Output the (X, Y) coordinate of the center of the cell containing the given text.  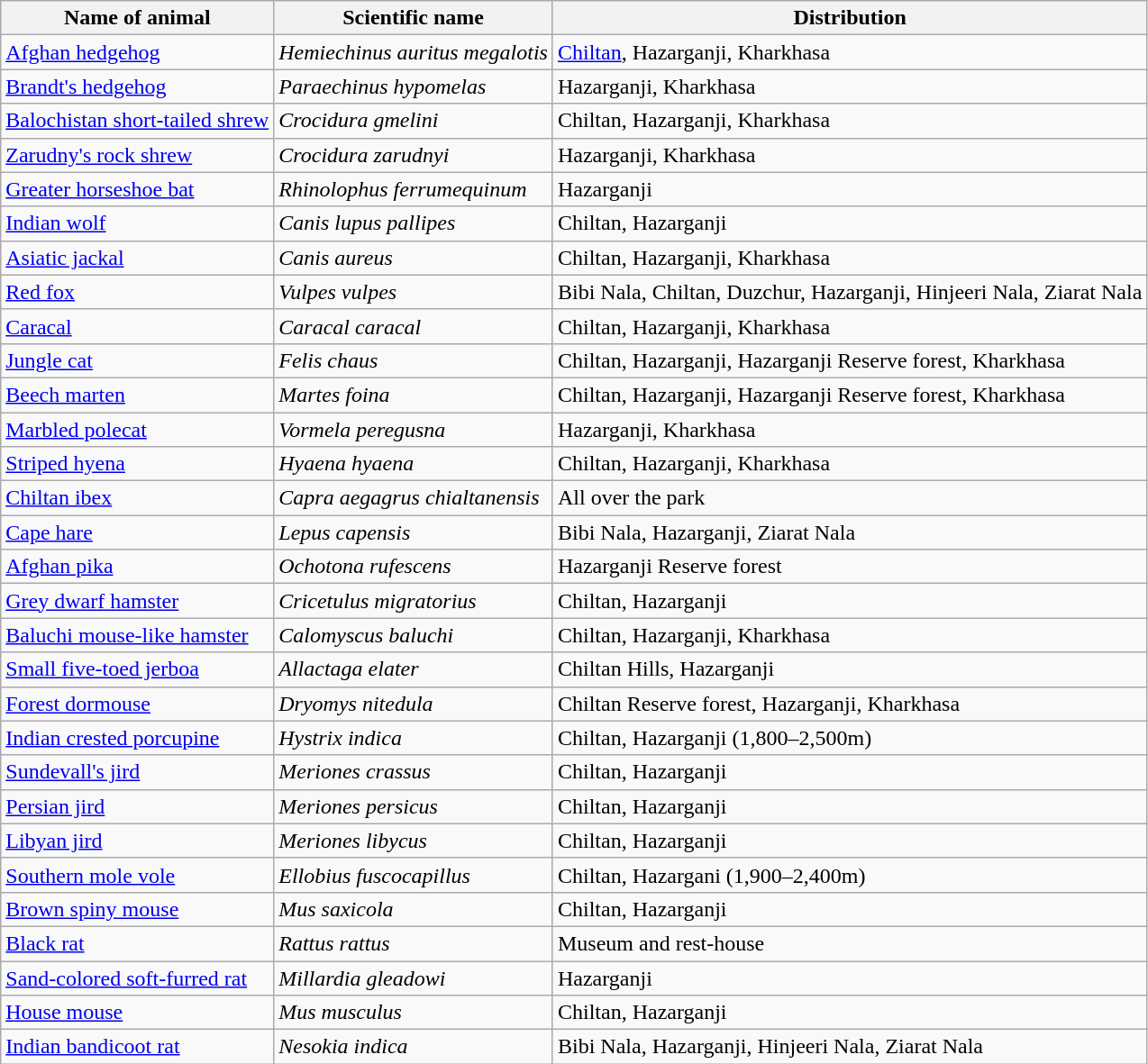
Meriones libycus (414, 841)
Caracal (137, 326)
House mouse (137, 1013)
Sand-colored soft-furred rat (137, 978)
Libyan jird (137, 841)
Distribution (849, 18)
Cape hare (137, 532)
Capra aegagrus chialtanensis (414, 498)
Canis aureus (414, 258)
Afghan hedgehog (137, 52)
Caracal caracal (414, 326)
Sundevall's jird (137, 772)
Museum and rest-house (849, 943)
Chiltan, Hazargani (1,900–2,400m) (849, 875)
Marbled polecat (137, 430)
Ochotona rufescens (414, 567)
Beech marten (137, 395)
Afghan pika (137, 567)
Vulpes vulpes (414, 292)
Dryomys nitedula (414, 704)
Canis lupus pallipes (414, 223)
Southern mole vole (137, 875)
Rhinolophus ferrumequinum (414, 189)
Meriones crassus (414, 772)
Grey dwarf hamster (137, 601)
Black rat (137, 943)
Crocidura zarudnyi (414, 155)
Meriones persicus (414, 806)
Scientific name (414, 18)
Mus musculus (414, 1013)
Indian crested porcupine (137, 738)
Name of animal (137, 18)
Rattus rattus (414, 943)
Bibi Nala, Hazarganji, Ziarat Nala (849, 532)
Jungle cat (137, 360)
Brandt's hedgehog (137, 86)
Brown spiny mouse (137, 909)
Chiltan Reserve forest, Hazarganji, Kharkhasa (849, 704)
Hystrix indica (414, 738)
Lepus capensis (414, 532)
Forest dormouse (137, 704)
Indian wolf (137, 223)
Balochistan short-tailed shrew (137, 121)
Bibi Nala, Chiltan, Duzchur, Hazarganji, Hinjeeri Nala, Ziarat Nala (849, 292)
Bibi Nala, Hazarganji, Hinjeeri Nala, Ziarat Nala (849, 1047)
Baluchi mouse-like hamster (137, 635)
Hyaena hyaena (414, 464)
Chiltan Hills, Hazarganji (849, 669)
Nesokia indica (414, 1047)
Small five-toed jerboa (137, 669)
Ellobius fuscocapillus (414, 875)
Hazarganji Reserve forest (849, 567)
Hemiechinus auritus megalotis (414, 52)
Greater horseshoe bat (137, 189)
Cricetulus migratorius (414, 601)
Red fox (137, 292)
Striped hyena (137, 464)
Indian bandicoot rat (137, 1047)
Millardia gleadowi (414, 978)
Zarudny's rock shrew (137, 155)
Calomyscus baluchi (414, 635)
Chiltan, Hazarganji (1,800–2,500m) (849, 738)
Persian jird (137, 806)
Paraechinus hypomelas (414, 86)
Crocidura gmelini (414, 121)
All over the park (849, 498)
Allactaga elater (414, 669)
Vormela peregusna (414, 430)
Martes foina (414, 395)
Mus saxicola (414, 909)
Asiatic jackal (137, 258)
Felis chaus (414, 360)
Chiltan ibex (137, 498)
